Capture the cell that displays the provided text and extract its [x, y] central coordinate. 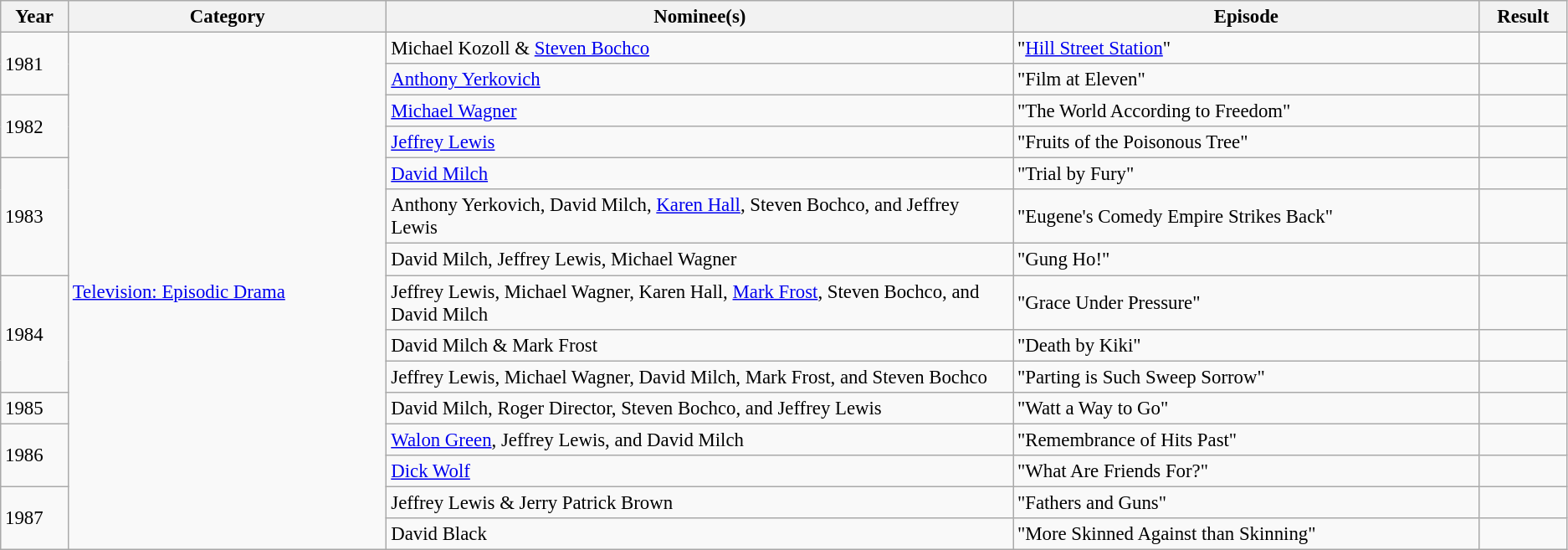
1984 [35, 334]
David Milch, Jeffrey Lewis, Michael Wagner [699, 260]
"Gung Ho!" [1247, 260]
"Grace Under Pressure" [1247, 303]
Jeffrey Lewis [699, 142]
Result [1523, 17]
"Watt a Way to Go" [1247, 408]
Television: Episodic Drama [227, 291]
Jeffrey Lewis, Michael Wagner, Karen Hall, Mark Frost, Steven Bochco, and David Milch [699, 303]
"The World According to Freedom" [1247, 111]
David Black [699, 534]
"Hill Street Station" [1247, 49]
"Parting is Such Sweep Sorrow" [1247, 377]
Walon Green, Jeffrey Lewis, and David Milch [699, 439]
David Milch & Mark Frost [699, 345]
Year [35, 17]
David Milch [699, 174]
"Trial by Fury" [1247, 174]
Nominee(s) [699, 17]
"What Are Friends For?" [1247, 471]
"Eugene's Comedy Empire Strikes Back" [1247, 216]
Category [227, 17]
"Fathers and Guns" [1247, 502]
"Remembrance of Hits Past" [1247, 439]
Michael Wagner [699, 111]
David Milch, Roger Director, Steven Bochco, and Jeffrey Lewis [699, 408]
"Film at Eleven" [1247, 80]
1985 [35, 408]
1987 [35, 517]
Anthony Yerkovich [699, 80]
Michael Kozoll & Steven Bochco [699, 49]
Jeffrey Lewis, Michael Wagner, David Milch, Mark Frost, and Steven Bochco [699, 377]
Jeffrey Lewis & Jerry Patrick Brown [699, 502]
"Fruits of the Poisonous Tree" [1247, 142]
Anthony Yerkovich, David Milch, Karen Hall, Steven Bochco, and Jeffrey Lewis [699, 216]
1981 [35, 64]
1982 [35, 127]
"Death by Kiki" [1247, 345]
Episode [1247, 17]
1983 [35, 217]
Dick Wolf [699, 471]
1986 [35, 455]
"More Skinned Against than Skinning" [1247, 534]
